Pinpoint the cell where the given text exists, returning its [x, y] midpoint coordinate. 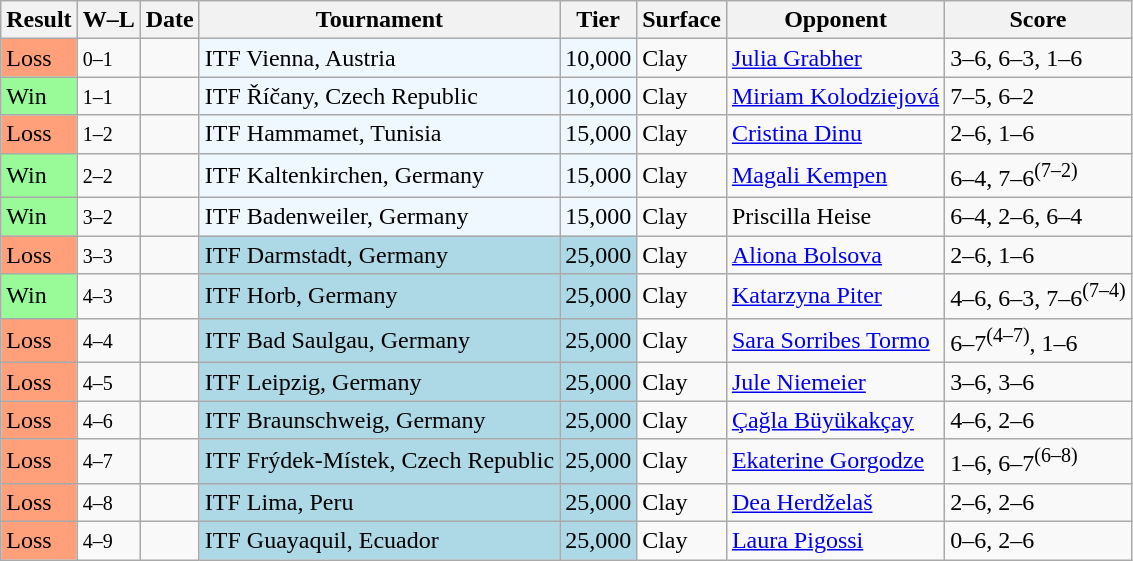
ITF Hammamet, Tunisia [379, 134]
3–6, 6–3, 1–6 [1038, 58]
Miriam Kolodziejová [835, 96]
ITF Lima, Peru [379, 502]
Çağla Büyükakçay [835, 420]
ITF Vienna, Austria [379, 58]
ITF Guayaquil, Ecuador [379, 541]
4–3 [108, 296]
4–9 [108, 541]
4–7 [108, 462]
4–6 [108, 420]
Surface [682, 20]
Katarzyna Piter [835, 296]
0–6, 2–6 [1038, 541]
3–3 [108, 255]
6–7(4–7), 1–6 [1038, 340]
6–4, 2–6, 6–4 [1038, 217]
Result [39, 20]
6–4, 7–6(7–2) [1038, 176]
ITF Říčany, Czech Republic [379, 96]
2–2 [108, 176]
ITF Frýdek-Místek, Czech Republic [379, 462]
ITF Leipzig, Germany [379, 382]
Laura Pigossi [835, 541]
Jule Niemeier [835, 382]
4–4 [108, 340]
4–6, 6–3, 7–6(7–4) [1038, 296]
7–5, 6–2 [1038, 96]
Ekaterine Gorgodze [835, 462]
1–6, 6–7(6–8) [1038, 462]
ITF Badenweiler, Germany [379, 217]
3–2 [108, 217]
Opponent [835, 20]
4–8 [108, 502]
ITF Horb, Germany [379, 296]
Cristina Dinu [835, 134]
Julia Grabher [835, 58]
ITF Bad Saulgau, Germany [379, 340]
Dea Herdželaš [835, 502]
0–1 [108, 58]
Date [170, 20]
4–6, 2–6 [1038, 420]
4–5 [108, 382]
Score [1038, 20]
Magali Kempen [835, 176]
Sara Sorribes Tormo [835, 340]
Priscilla Heise [835, 217]
2–6, 2–6 [1038, 502]
ITF Braunschweig, Germany [379, 420]
1–1 [108, 96]
Aliona Bolsova [835, 255]
ITF Darmstadt, Germany [379, 255]
3–6, 3–6 [1038, 382]
1–2 [108, 134]
Tournament [379, 20]
W–L [108, 20]
ITF Kaltenkirchen, Germany [379, 176]
Tier [598, 20]
